Pinpoint the cell where the given text exists, returning its (x, y) midpoint coordinate. 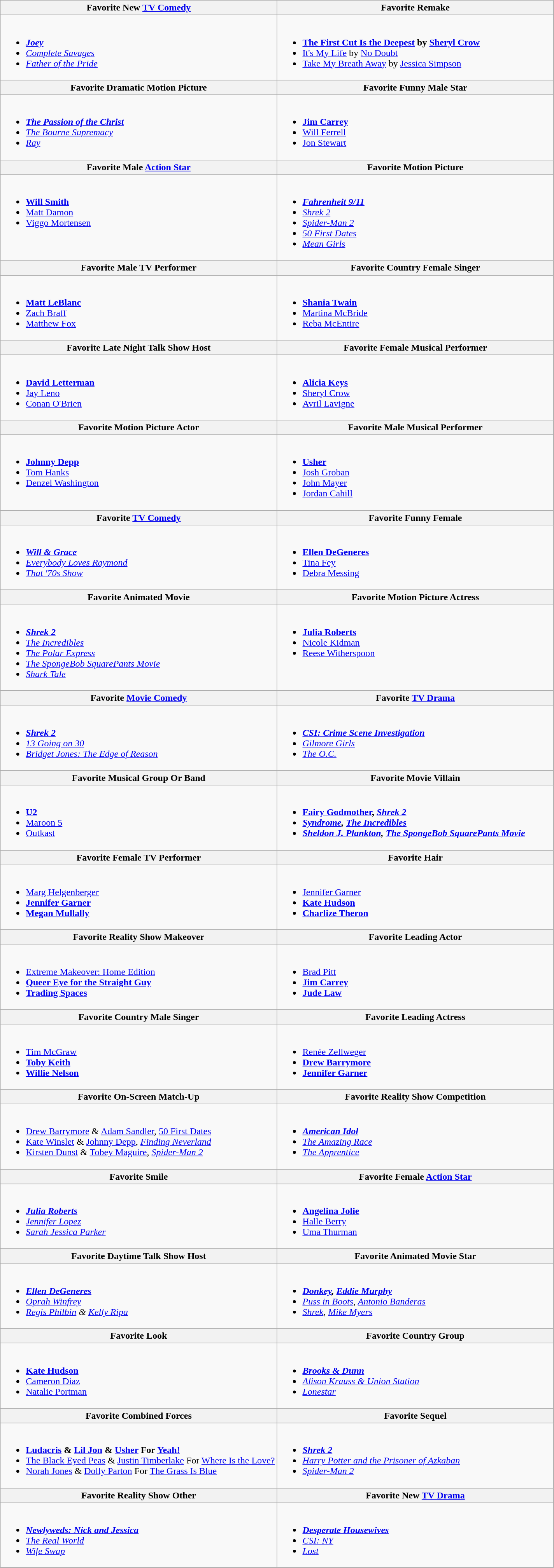
Favorite Funny Female (415, 517)
Favorite Reality Show Other (138, 1495)
Brooks & DunnAlison Krauss & Union StationLonestar (415, 1376)
Favorite Country Male Singer (138, 1017)
Favorite Reality Show Makeover (138, 937)
Favorite New TV Drama (415, 1495)
Matt LeBlancZach BraffMatthew Fox (138, 308)
The First Cut Is the Deepest by Sheryl CrowIt's My Life by No DoubtTake My Breath Away by Jessica Simpson (415, 47)
Kate HudsonCameron DiazNatalie Portman (138, 1376)
Renée ZellwegerDrew BarrymoreJennifer Garner (415, 1056)
Johnny DeppTom HanksDenzel Washington (138, 472)
Favorite Late Night Talk Show Host (138, 347)
Ellen DeGeneresTina FeyDebra Messing (415, 557)
Favorite New TV Comedy (138, 8)
Favorite TV Drama (415, 698)
Fahrenheit 9/11Shrek 2Spider-Man 250 First DatesMean Girls (415, 218)
Favorite Musical Group Or Band (138, 778)
Desperate HousewivesCSI: NYLost (415, 1535)
Fairy Godmother, Shrek 2Syndrome, The IncrediblesSheldon J. Plankton, The SpongeBob SquarePants Movie (415, 818)
Favorite On-Screen Match-Up (138, 1097)
Brad PittJim CarreyJude Law (415, 977)
Tim McGrawToby KeithWillie Nelson (138, 1056)
CSI: Crime Scene InvestigationGilmore GirlsThe O.C. (415, 738)
Favorite Motion Picture Actress (415, 597)
Julia RobertsNicole KidmanReese Witherspoon (415, 648)
Ludacris & Lil Jon & Usher For Yeah!The Black Eyed Peas & Justin Timberlake For Where Is the Love?Norah Jones & Dolly Parton For The Grass Is Blue (138, 1455)
Will SmithMatt DamonViggo Mortensen (138, 218)
Favorite Female TV Performer (138, 857)
Favorite Daytime Talk Show Host (138, 1256)
Favorite Motion Picture Actor (138, 427)
Favorite Country Group (415, 1336)
Favorite Dramatic Motion Picture (138, 87)
Favorite Female Action Star (415, 1177)
Favorite Leading Actress (415, 1017)
Favorite Reality Show Competition (415, 1097)
The Passion of the ChristThe Bourne SupremacyRay (138, 127)
U2Maroon 5Outkast (138, 818)
Newlyweds: Nick and JessicaThe Real WorldWife Swap (138, 1535)
Favorite Remake (415, 8)
Favorite Combined Forces (138, 1416)
Favorite Leading Actor (415, 937)
Will & GraceEverybody Loves RaymondThat '70s Show (138, 557)
Favorite Male Musical Performer (415, 427)
Favorite Movie Villain (415, 778)
Extreme Makeover: Home EditionQueer Eye for the Straight GuyTrading Spaces (138, 977)
Alicia KeysSheryl CrowAvril Lavigne (415, 387)
Favorite Male Action Star (138, 167)
Julia RobertsJennifer LopezSarah Jessica Parker (138, 1217)
Shrek 2The IncrediblesThe Polar ExpressThe SpongeBob SquarePants MovieShark Tale (138, 648)
Favorite Motion Picture (415, 167)
Favorite Smile (138, 1177)
Shrek 2Harry Potter and the Prisoner of AzkabanSpider-Man 2 (415, 1455)
David LettermanJay LenoConan O'Brien (138, 387)
Favorite Male TV Performer (138, 268)
UsherJosh GrobanJohn MayerJordan Cahill (415, 472)
JoeyComplete SavagesFather of the Pride (138, 47)
Marg HelgenbergerJennifer GarnerMegan Mullally (138, 897)
Drew Barrymore & Adam Sandler, 50 First DatesKate Winslet & Johnny Depp, Finding NeverlandKirsten Dunst & Tobey Maguire, Spider-Man 2 (138, 1137)
Ellen DeGeneresOprah WinfreyRegis Philbin & Kelly Ripa (138, 1296)
American IdolThe Amazing RaceThe Apprentice (415, 1137)
Shania TwainMartina McBrideReba McEntire (415, 308)
Favorite Hair (415, 857)
Favorite Movie Comedy (138, 698)
Jennifer GarnerKate HudsonCharlize Theron (415, 897)
Angelina JolieHalle BerryUma Thurman (415, 1217)
Favorite TV Comedy (138, 517)
Favorite Sequel (415, 1416)
Donkey, Eddie MurphyPuss in Boots, Antonio BanderasShrek, Mike Myers (415, 1296)
Jim CarreyWill FerrellJon Stewart (415, 127)
Favorite Female Musical Performer (415, 347)
Favorite Country Female Singer (415, 268)
Favorite Funny Male Star (415, 87)
Favorite Animated Movie (138, 597)
Shrek 213 Going on 30Bridget Jones: The Edge of Reason (138, 738)
Favorite Look (138, 1336)
Favorite Animated Movie Star (415, 1256)
